From the cell containing the given text, extract its center point as [x, y] coordinate. 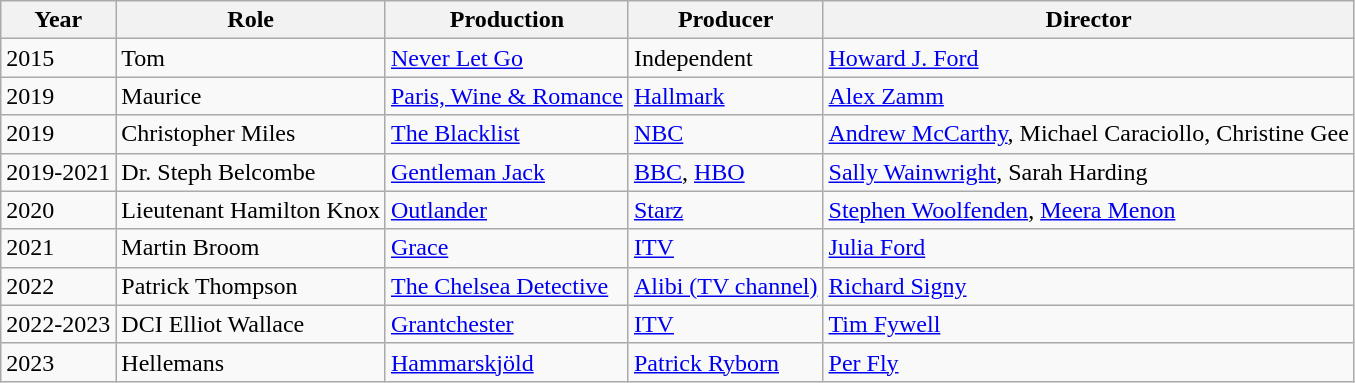
Alex Zamm [1088, 96]
Richard Signy [1088, 286]
Patrick Thompson [251, 286]
Outlander [506, 210]
Stephen Woolfenden, Meera Menon [1088, 210]
Christopher Miles [251, 134]
Production [506, 20]
2022 [58, 286]
Sally Wainwright, Sarah Harding [1088, 172]
Independent [726, 58]
Director [1088, 20]
NBC [726, 134]
2021 [58, 248]
Grace [506, 248]
Per Fly [1088, 362]
The Blacklist [506, 134]
DCI Elliot Wallace [251, 324]
2019-2021 [58, 172]
Dr. Steph Belcombe [251, 172]
Hallmark [726, 96]
Maurice [251, 96]
Tim Fywell [1088, 324]
Paris, Wine & Romance [506, 96]
Martin Broom [251, 248]
Julia Ford [1088, 248]
Hellemans [251, 362]
Lieutenant Hamilton Knox [251, 210]
Year [58, 20]
Gentleman Jack [506, 172]
Starz [726, 210]
2015 [58, 58]
The Chelsea Detective [506, 286]
Never Let Go [506, 58]
Producer [726, 20]
Role [251, 20]
BBC, HBO [726, 172]
Patrick Ryborn [726, 362]
2023 [58, 362]
2020 [58, 210]
Alibi (TV channel) [726, 286]
Tom [251, 58]
Andrew McCarthy, Michael Caraciollo, Christine Gee [1088, 134]
Grantchester [506, 324]
2022-2023 [58, 324]
Howard J. Ford [1088, 58]
Hammarskjöld [506, 362]
